Determine the (x, y) coordinate at the center of the cell enclosing the given text.  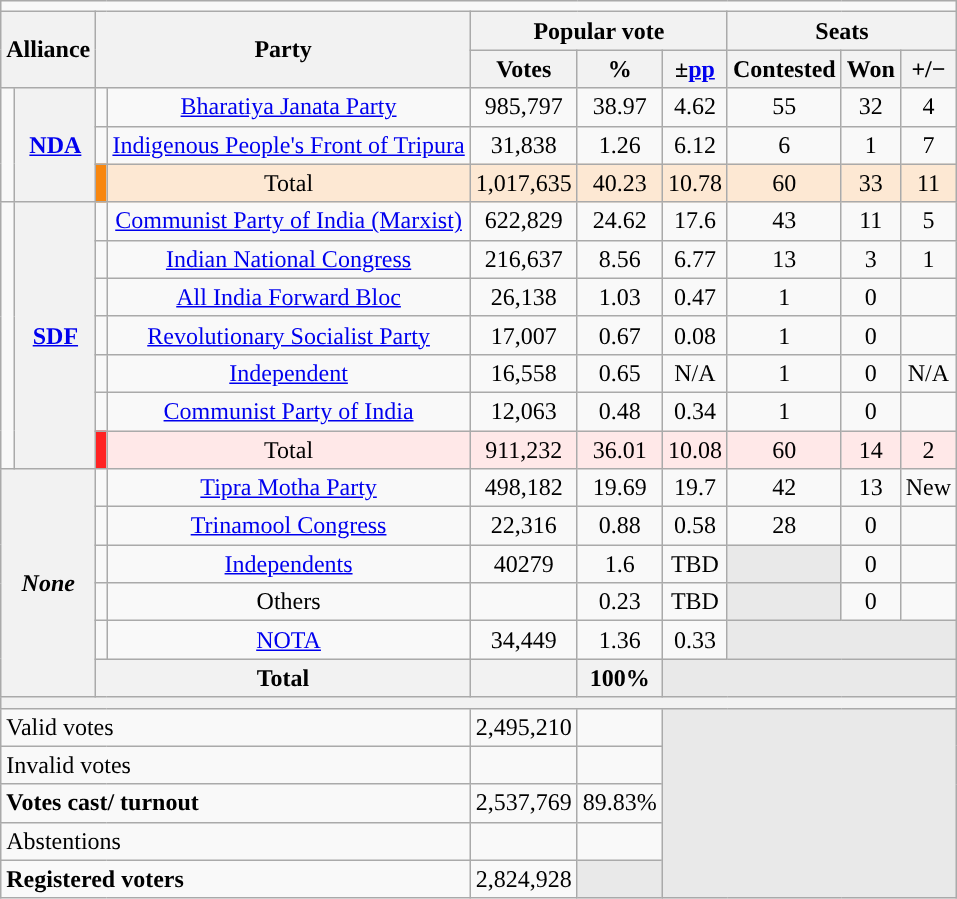
19.69 (620, 488)
12,063 (524, 411)
0.67 (620, 335)
0.65 (620, 373)
Party (283, 50)
2,495,210 (524, 727)
0.47 (694, 297)
Tipra Motha Party (288, 488)
10.78 (694, 183)
Indigenous People's Front of Tripura (288, 145)
32 (870, 107)
31,838 (524, 145)
1.36 (620, 640)
Indian National Congress (288, 259)
216,637 (524, 259)
89.83% (620, 803)
Abstentions (236, 841)
40.23 (620, 183)
1.26 (620, 145)
4 (928, 107)
38.97 (620, 107)
19.7 (694, 488)
Independents (288, 564)
498,182 (524, 488)
34,449 (524, 640)
Contested (784, 69)
0.33 (694, 640)
4.62 (694, 107)
Invalid votes (236, 765)
2,824,928 (524, 879)
Communist Party of India (288, 411)
2,537,769 (524, 803)
1,017,635 (524, 183)
0.23 (620, 602)
42 (784, 488)
Popular vote (598, 31)
Communist Party of India (Marxist) (288, 221)
Votes (524, 69)
17,007 (524, 335)
New (928, 488)
100% (620, 678)
17.6 (694, 221)
Registered voters (236, 879)
0.88 (620, 526)
SDF (56, 335)
1.03 (620, 297)
Independent (288, 373)
±pp (694, 69)
6.12 (694, 145)
22,316 (524, 526)
43 (784, 221)
5 (928, 221)
0.08 (694, 335)
24.62 (620, 221)
NOTA (288, 640)
16,558 (524, 373)
2 (928, 449)
% (620, 69)
55 (784, 107)
Seats (842, 31)
Won (870, 69)
8.56 (620, 259)
NDA (56, 145)
985,797 (524, 107)
911,232 (524, 449)
1.6 (620, 564)
622,829 (524, 221)
33 (870, 183)
0.58 (694, 526)
Others (288, 602)
Trinamool Congress (288, 526)
+/− (928, 69)
Revolutionary Socialist Party (288, 335)
40279 (524, 564)
Bharatiya Janata Party (288, 107)
3 (870, 259)
14 (870, 449)
Alliance (48, 50)
0.48 (620, 411)
None (48, 583)
7 (928, 145)
36.01 (620, 449)
Votes cast/ turnout (236, 803)
6.77 (694, 259)
Valid votes (236, 727)
0.34 (694, 411)
All India Forward Bloc (288, 297)
10.08 (694, 449)
26,138 (524, 297)
28 (784, 526)
6 (784, 145)
